For the text-containing cell, return its midpoint in [X, Y] coordinate format. 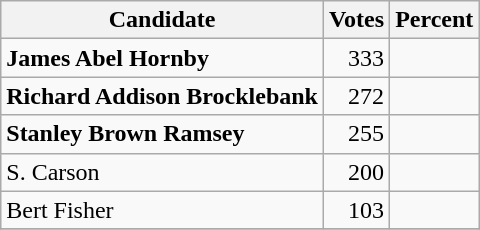
333 [356, 58]
255 [356, 134]
S. Carson [162, 172]
Votes [356, 20]
Bert Fisher [162, 210]
Richard Addison Brocklebank [162, 96]
272 [356, 96]
200 [356, 172]
Stanley Brown Ramsey [162, 134]
James Abel Hornby [162, 58]
103 [356, 210]
Percent [434, 20]
Candidate [162, 20]
